For the text-containing cell, return its midpoint in [X, Y] coordinate format. 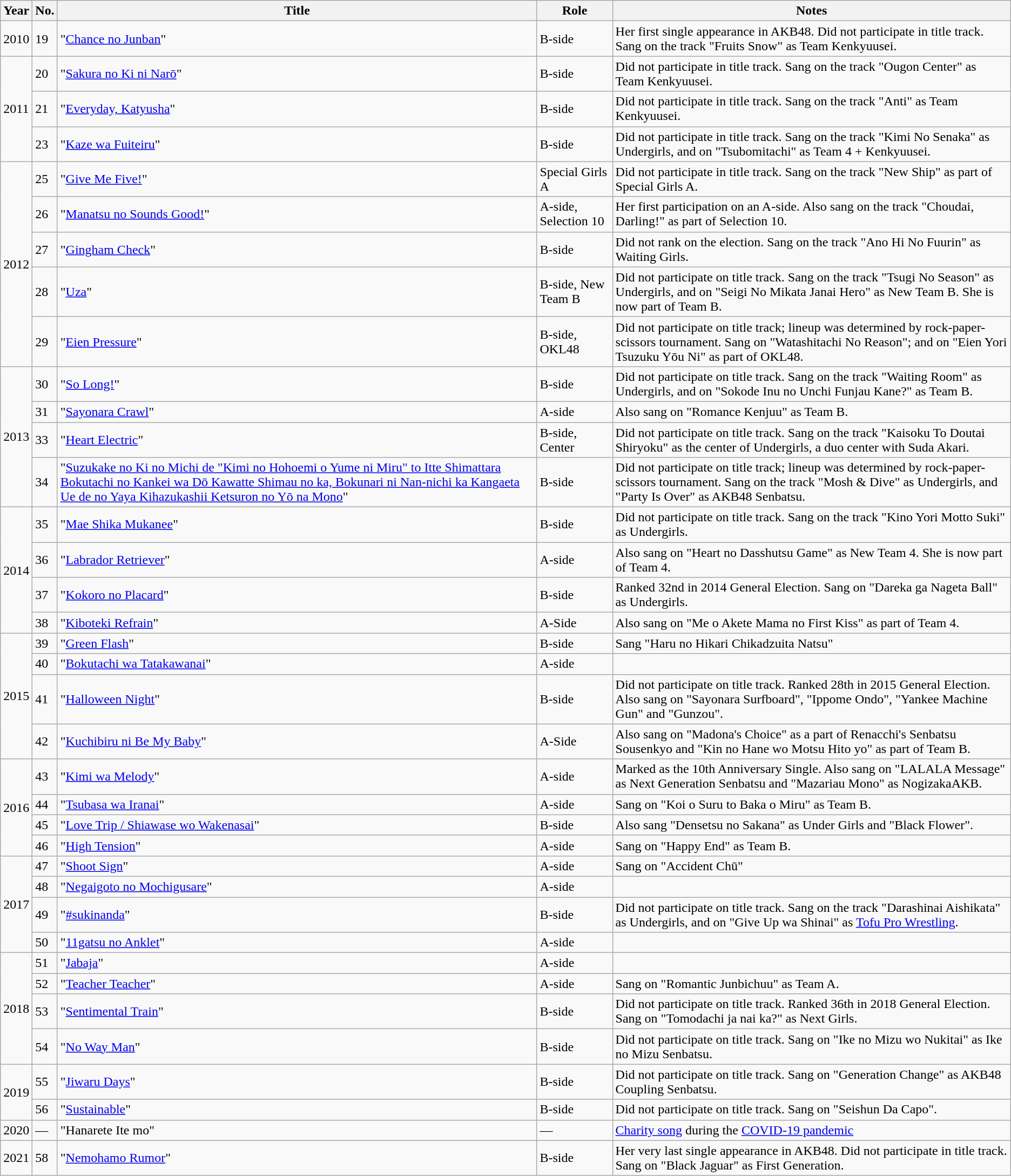
48 [45, 886]
Did not participate on title track. Sang on the track "Kino Yori Motto Suki" as Undergirls. [811, 525]
2010 [16, 39]
Did not rank on the election. Sang on the track "Ano Hi No Fuurin" as Waiting Girls. [811, 250]
51 [45, 963]
19 [45, 39]
2012 [16, 264]
53 [45, 1011]
2020 [16, 1130]
29 [45, 341]
Role [575, 11]
41 [45, 699]
56 [45, 1110]
"Shoot Sign" [297, 866]
"Heart Electric" [297, 440]
44 [45, 804]
"Nemohamo Rumor" [297, 1158]
Also sang on "Madona's Choice" as a part of Renacchi's Senbatsu Sousenkyo and "Kin no Hane wo Motsu Hito yo" as part of Team B. [811, 741]
Did not participate in title track. Sang on the track "Kimi No Senaka" as Undergirls, and on "Tsubomitachi" as Team 4 + Kenkyuusei. [811, 144]
37 [45, 595]
"Jabaja" [297, 963]
Also sang "Densetsu no Sakana" as Under Girls and "Black Flower". [811, 825]
38 [45, 623]
"Sayonara Crawl" [297, 412]
Her first single appearance in AKB48. Did not participate in title track. Sang on the track "Fruits Snow" as Team Kenkyuusei. [811, 39]
2017 [16, 904]
Did not participate in title track. Sang on the track "New Ship" as part of Special Girls A. [811, 179]
2018 [16, 1009]
No. [45, 11]
26 [45, 214]
B-side, Center [575, 440]
Did not participate on title track. Sang on the track "Darashinai Aishikata" as Undergirls, and on "Give Up wa Shinai" as Tofu Pro Wrestling. [811, 914]
"High Tension" [297, 845]
35 [45, 525]
Did not participate on title track. Sang on the track "Waiting Room" as Undergirls, and on "Sokode Inu no Unchi Funjau Kane?" as Team B. [811, 384]
"Sustainable" [297, 1110]
45 [45, 825]
"Hanarete Ite mo" [297, 1130]
"Sentimental Train" [297, 1011]
"So Long!" [297, 384]
36 [45, 560]
33 [45, 440]
Sang on "Romantic Junbichuu" as Team A. [811, 984]
"Sakura no Ki ni Narō" [297, 73]
Her first participation on an A-side. Also sang on the track "Choudai, Darling!" as part of Selection 10. [811, 214]
58 [45, 1158]
"Chance no Junban" [297, 39]
"Kokoro no Placard" [297, 595]
"Kaze wa Fuiteiru" [297, 144]
50 [45, 943]
Did not participate in title track. Sang on the track "Anti" as Team Kenkyuusei. [811, 109]
"Manatsu no Sounds Good!" [297, 214]
54 [45, 1047]
39 [45, 643]
Her very last single appearance in AKB48. Did not participate in title track. Sang on "Black Jaguar" as First Generation. [811, 1158]
34 [45, 482]
Did not participate on title track. Sang on "Seishun Da Capo". [811, 1110]
25 [45, 179]
Did not participate on title track. Ranked 36th in 2018 General Election. Sang on "Tomodachi ja nai ka?" as Next Girls. [811, 1011]
Notes [811, 11]
"Bokutachi wa Tatakawanai" [297, 664]
Did not participate on title track. Sang on "Ike no Mizu wo Nukitai" as Ike no Mizu Senbatsu. [811, 1047]
Charity song during the COVID-19 pandemic [811, 1130]
49 [45, 914]
Also sang on "Romance Kenjuu" as Team B. [811, 412]
"Everyday, Katyusha" [297, 109]
46 [45, 845]
"11gatsu no Anklet" [297, 943]
42 [45, 741]
30 [45, 384]
Sang on "Happy End" as Team B. [811, 845]
28 [45, 292]
"Eien Pressure" [297, 341]
40 [45, 664]
2014 [16, 570]
Sang on "Koi o Suru to Baka o Miru" as Team B. [811, 804]
Also sang on "Me o Akete Mama no First Kiss" as part of Team 4. [811, 623]
"Love Trip / Shiawase wo Wakenasai" [297, 825]
"Kiboteki Refrain" [297, 623]
47 [45, 866]
Did not participate on title track. Sang on "Generation Change" as AKB48 Coupling Senbatsu. [811, 1081]
"Labrador Retriever" [297, 560]
20 [45, 73]
B-side, OKL48 [575, 341]
Sang on "Accident Chū" [811, 866]
Ranked 32nd in 2014 General Election. Sang on "Dareka ga Nageta Ball" as Undergirls. [811, 595]
"Green Flash" [297, 643]
A-side, Selection 10 [575, 214]
"#sukinanda" [297, 914]
Sang "Haru no Hikari Chikadzuita Natsu" [811, 643]
23 [45, 144]
Title [297, 11]
43 [45, 777]
55 [45, 1081]
"Jiwaru Days" [297, 1081]
2019 [16, 1092]
"Gingham Check" [297, 250]
52 [45, 984]
2013 [16, 436]
"Halloween Night" [297, 699]
Did not participate in title track. Sang on the track "Ougon Center" as Team Kenkyuusei. [811, 73]
2016 [16, 807]
Also sang on "Heart no Dasshutsu Game" as New Team 4. She is now part of Team 4. [811, 560]
Year [16, 11]
"Give Me Five!" [297, 179]
2021 [16, 1158]
21 [45, 109]
Marked as the 10th Anniversary Single. Also sang on "LALALA Message" as Next Generation Senbatsu and "Mazariau Mono" as NogizakaAKB. [811, 777]
31 [45, 412]
"Teacher Teacher" [297, 984]
Special Girls A [575, 179]
"Uza" [297, 292]
"Tsubasa wa Iranai" [297, 804]
Did not participate on title track. Sang on the track "Kaisoku To Doutai Shiryoku" as the center of Undergirls, a duo center with Suda Akari. [811, 440]
B-side, New Team B [575, 292]
27 [45, 250]
2015 [16, 696]
"No Way Man" [297, 1047]
"Negaigoto no Mochigusare" [297, 886]
2011 [16, 109]
"Kimi wa Melody" [297, 777]
"Kuchibiru ni Be My Baby" [297, 741]
"Mae Shika Mukanee" [297, 525]
